Locate the cell with the specified text and output its (X, Y) center coordinate. 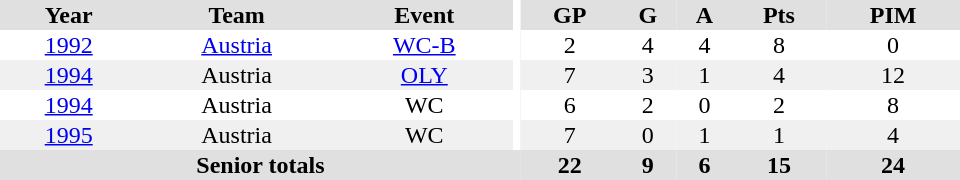
Pts (779, 15)
Senior totals (260, 165)
15 (779, 165)
PIM (893, 15)
Year (68, 15)
12 (893, 75)
22 (570, 165)
WC-B (424, 45)
1995 (68, 135)
1992 (68, 45)
A (704, 15)
G (648, 15)
OLY (424, 75)
Event (424, 15)
Team (236, 15)
9 (648, 165)
GP (570, 15)
24 (893, 165)
3 (648, 75)
